Output the [X, Y] coordinate of the center of the cell containing the given text.  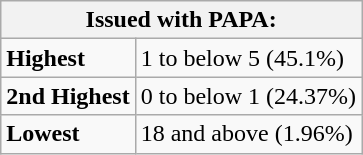
Lowest [68, 134]
18 and above (1.96%) [248, 134]
Highest [68, 58]
1 to below 5 (45.1%) [248, 58]
2nd Highest [68, 96]
0 to below 1 (24.37%) [248, 96]
Issued with PAPA: [182, 20]
